Capture the cell that displays the provided text and extract its [x, y] central coordinate. 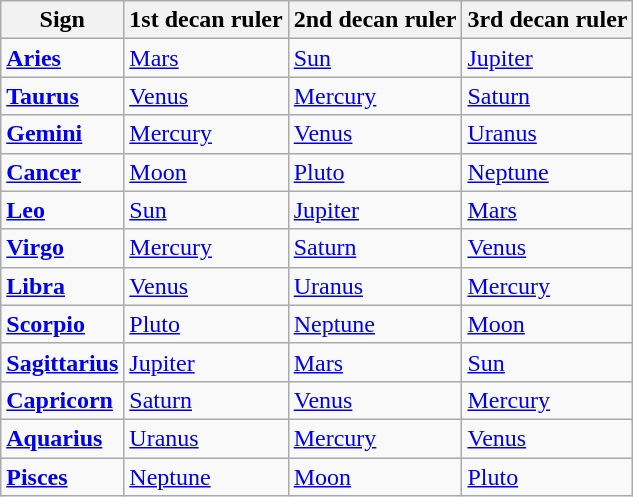
Gemini [62, 134]
Capricorn [62, 400]
Aquarius [62, 438]
Taurus [62, 96]
3rd decan ruler [548, 20]
1st decan ruler [206, 20]
Pisces [62, 477]
2nd decan ruler [375, 20]
Libra [62, 286]
Cancer [62, 172]
Leo [62, 210]
Scorpio [62, 324]
Aries [62, 58]
Sign [62, 20]
Virgo [62, 248]
Sagittarius [62, 362]
